For the text-containing cell, return its midpoint in [x, y] coordinate format. 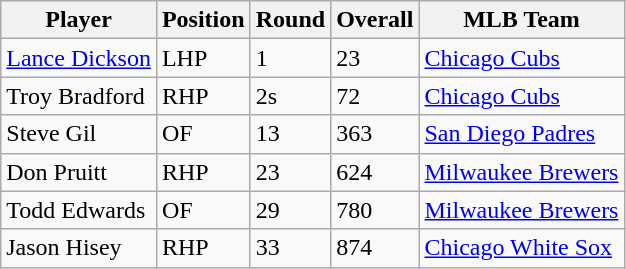
Troy Bradford [79, 96]
1 [290, 58]
624 [375, 172]
Position [203, 20]
780 [375, 210]
2s [290, 96]
874 [375, 248]
29 [290, 210]
Don Pruitt [79, 172]
Steve Gil [79, 134]
Lance Dickson [79, 58]
Player [79, 20]
San Diego Padres [522, 134]
Chicago White Sox [522, 248]
MLB Team [522, 20]
33 [290, 248]
Overall [375, 20]
LHP [203, 58]
Todd Edwards [79, 210]
Jason Hisey [79, 248]
Round [290, 20]
72 [375, 96]
363 [375, 134]
13 [290, 134]
